Capture the cell that displays the provided text and extract its [X, Y] central coordinate. 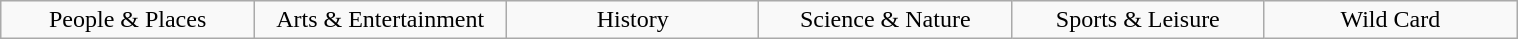
Sports & Leisure [1138, 20]
Science & Nature [886, 20]
History [632, 20]
People & Places [128, 20]
Wild Card [1390, 20]
Arts & Entertainment [380, 20]
